Locate the cell with the specified text and output its (X, Y) center coordinate. 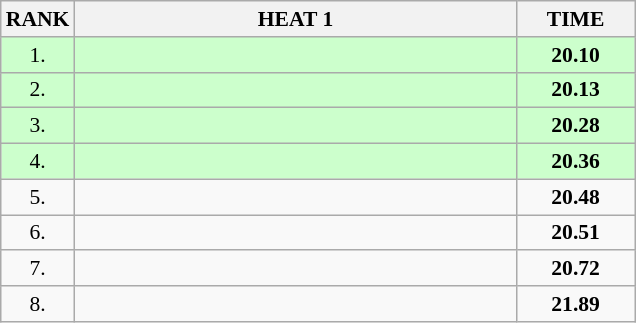
8. (38, 304)
20.36 (576, 162)
20.48 (576, 197)
2. (38, 90)
20.13 (576, 90)
20.72 (576, 269)
20.10 (576, 55)
3. (38, 126)
RANK (38, 19)
20.28 (576, 126)
6. (38, 233)
21.89 (576, 304)
7. (38, 269)
4. (38, 162)
HEAT 1 (295, 19)
1. (38, 55)
TIME (576, 19)
5. (38, 197)
20.51 (576, 233)
